Pinpoint the cell where the given text exists, returning its (x, y) midpoint coordinate. 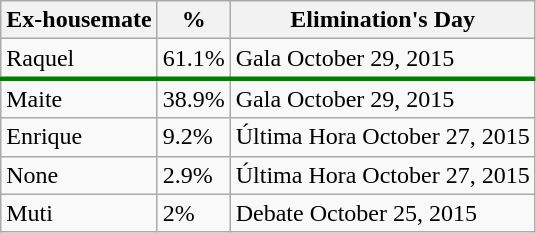
Maite (79, 98)
Debate October 25, 2015 (382, 213)
38.9% (194, 98)
Raquel (79, 59)
2.9% (194, 175)
% (194, 20)
Elimination's Day (382, 20)
61.1% (194, 59)
Enrique (79, 137)
None (79, 175)
Muti (79, 213)
2% (194, 213)
Ex-housemate (79, 20)
9.2% (194, 137)
